Return [X, Y] of the center of cell containing provided text 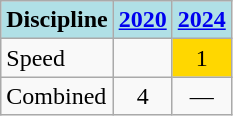
2020 [142, 20]
Speed [57, 58]
2024 [202, 20]
4 [142, 96]
1 [202, 58]
Discipline [57, 20]
— [202, 96]
Combined [57, 96]
